From the cell containing the given text, extract its center point as (X, Y) coordinate. 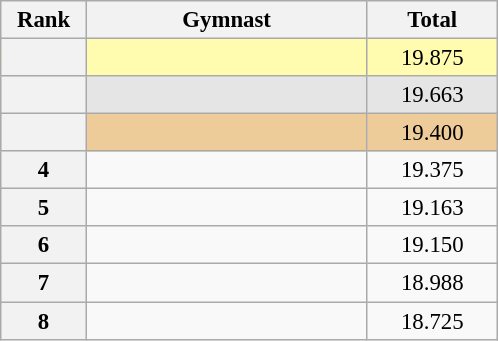
Total (432, 20)
Rank (44, 20)
19.875 (432, 58)
18.988 (432, 283)
6 (44, 245)
19.163 (432, 208)
19.663 (432, 95)
4 (44, 170)
19.375 (432, 170)
19.150 (432, 245)
8 (44, 321)
18.725 (432, 321)
7 (44, 283)
Gymnast (226, 20)
19.400 (432, 133)
5 (44, 208)
